Extract the (X, Y) coordinate from the center of the cell holding the provided text.  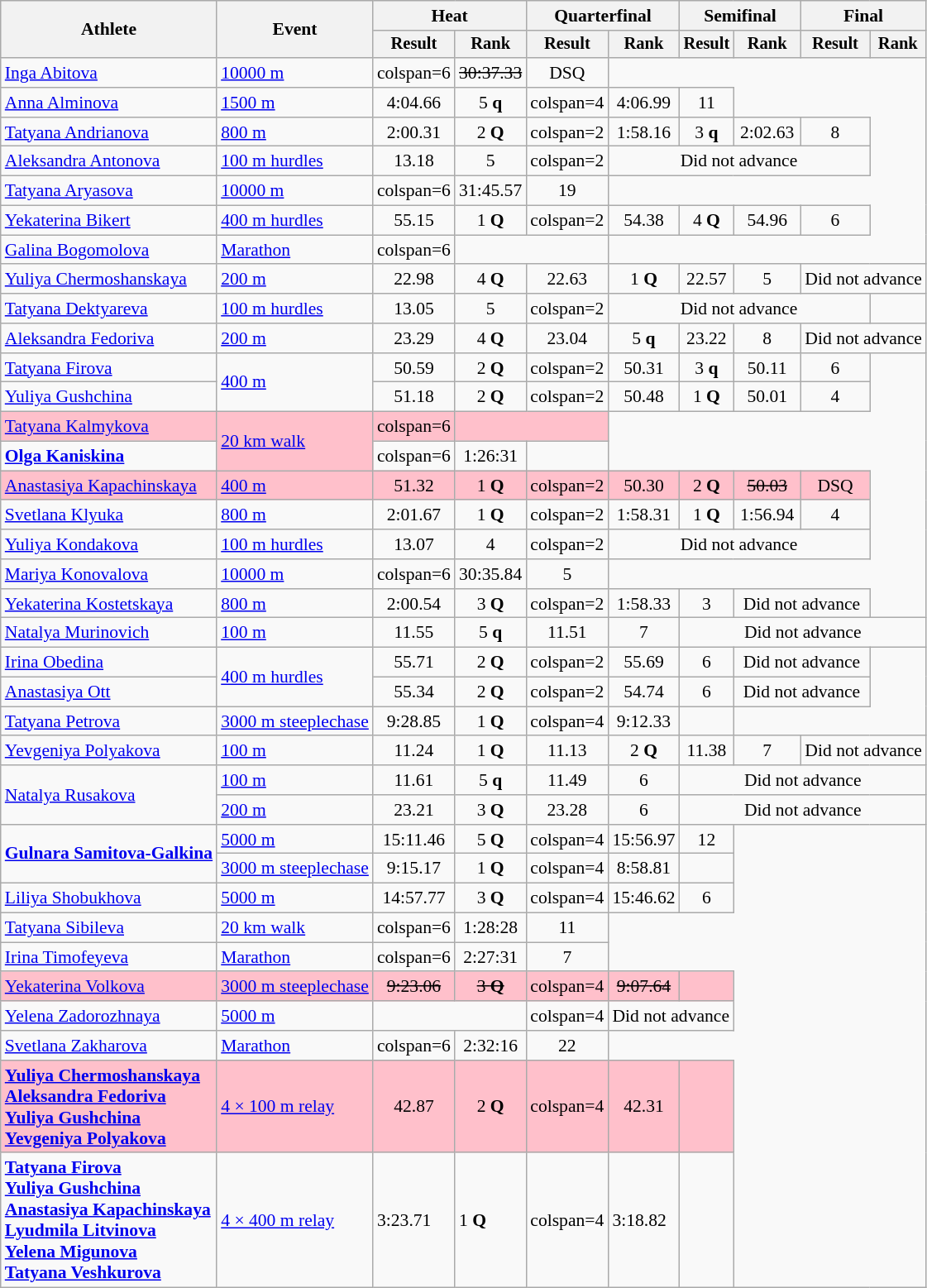
1:26:31 (490, 457)
Svetlana Zakharova (109, 1046)
54.38 (643, 221)
11.24 (413, 751)
Athlete (109, 30)
Liliya Shobukhova (109, 898)
4 × 100 m relay (294, 1107)
2:00.54 (413, 604)
Irina Timofeyeva (109, 957)
11.38 (707, 751)
2:00.31 (413, 132)
54.96 (767, 221)
Yelena Zadorozhnaya (109, 1016)
15:46.62 (643, 898)
3:23.71 (413, 1221)
Yuliya Chermoshanskaya (109, 280)
13.07 (413, 544)
9:12.33 (643, 721)
Semifinal (741, 16)
42.31 (643, 1107)
1:58.33 (643, 604)
1500 m (294, 103)
50.03 (767, 486)
9:07.64 (643, 987)
2:02.63 (767, 132)
Yuliya Gushchina (109, 397)
Tatyana Petrova (109, 721)
51.18 (413, 397)
Aleksandra Antonova (109, 161)
55.71 (413, 663)
Event (294, 30)
2:32:16 (490, 1046)
50.01 (767, 397)
50.31 (643, 368)
23.22 (707, 338)
22.57 (707, 280)
Aleksandra Fedoriva (109, 338)
Anna Alminova (109, 103)
30:35.84 (490, 574)
11.51 (567, 633)
Tatyana Aryasova (109, 191)
Yekaterina Bikert (109, 221)
50.30 (643, 486)
Galina Bogomolova (109, 250)
Anastasiya Kapachinskaya (109, 486)
Tatyana Sibileva (109, 928)
50.11 (767, 368)
50.59 (413, 368)
11.49 (567, 780)
23.29 (413, 338)
11.13 (567, 751)
19 (567, 191)
Tatyana FirovaYuliya GushchinaAnastasiya KapachinskayaLyudmila LitvinovaYelena MigunovaTatyana Veshkurova (109, 1221)
1:58.31 (643, 515)
42.87 (413, 1107)
15:56.97 (643, 840)
Mariya Konovalova (109, 574)
5 Q (490, 840)
13.05 (413, 309)
Natalya Rusakova (109, 794)
23.04 (567, 338)
23.21 (413, 810)
14:57.77 (413, 898)
Anastasiya Ott (109, 692)
3 (707, 604)
22.63 (567, 280)
11.55 (413, 633)
55.34 (413, 692)
50.48 (643, 397)
23.28 (567, 810)
Tatyana Kalmykova (109, 427)
Yuliya Kondakova (109, 544)
Final (863, 16)
55.69 (643, 663)
4:04.66 (413, 103)
15:11.46 (413, 840)
Svetlana Klyuka (109, 515)
Yekaterina Volkova (109, 987)
9:28.85 (413, 721)
1:58.16 (643, 132)
51.32 (413, 486)
Tatyana Andrianova (109, 132)
Olga Kaniskina (109, 457)
Inga Abitova (109, 73)
11.61 (413, 780)
Tatyana Firova (109, 368)
13.18 (413, 161)
54.74 (643, 692)
31:45.57 (490, 191)
4 × 400 m relay (294, 1221)
Quarterfinal (602, 16)
1:56.94 (767, 515)
22.98 (413, 280)
Natalya Murinovich (109, 633)
55.15 (413, 221)
2:01.67 (413, 515)
Heat (450, 16)
9:15.17 (413, 869)
Gulnara Samitova-Galkina (109, 854)
9:23.06 (413, 987)
Tatyana Dektyareva (109, 309)
4:06.99 (643, 103)
22 (567, 1046)
8:58.81 (643, 869)
Yuliya ChermoshanskayaAleksandra FedorivaYuliya GushchinaYevgeniya Polyakova (109, 1107)
Yekaterina Kostetskaya (109, 604)
Irina Obedina (109, 663)
3:18.82 (643, 1221)
2:27:31 (490, 957)
12 (707, 840)
1:28:28 (490, 928)
Yevgeniya Polyakova (109, 751)
30:37.33 (490, 73)
